Capture the cell that displays the provided text and extract its (x, y) central coordinate. 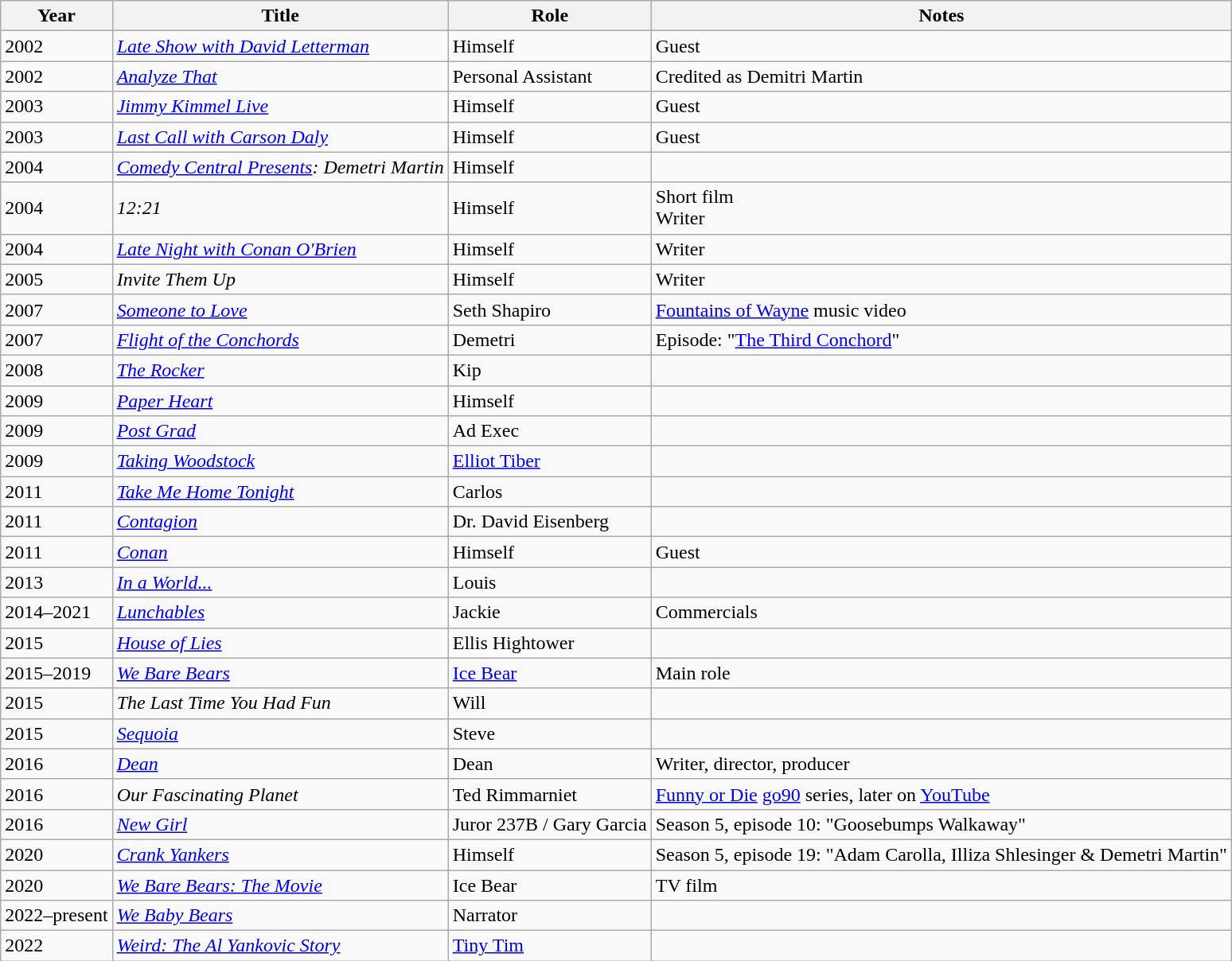
Post Grad (280, 431)
Invite Them Up (280, 279)
Demetri (549, 340)
Kip (549, 370)
2015–2019 (57, 673)
Elliot Tiber (549, 461)
In a World... (280, 582)
TV film (941, 885)
Our Fascinating Planet (280, 794)
Dr. David Eisenberg (549, 522)
Comedy Central Presents: Demetri Martin (280, 167)
Carlos (549, 492)
The Rocker (280, 370)
Notes (941, 16)
New Girl (280, 824)
Louis (549, 582)
Analyze That (280, 76)
Main role (941, 673)
Someone to Love (280, 309)
Flight of the Conchords (280, 340)
Credited as Demitri Martin (941, 76)
Ad Exec (549, 431)
Steve (549, 733)
Title (280, 16)
Will (549, 703)
Conan (280, 552)
12:21 (280, 208)
2008 (57, 370)
Late Night with Conan O'Brien (280, 249)
Taking Woodstock (280, 461)
Role (549, 16)
Jackie (549, 613)
Ellis Hightower (549, 643)
Paper Heart (280, 400)
Fountains of Wayne music video (941, 309)
2005 (57, 279)
Narrator (549, 916)
2013 (57, 582)
Writer, director, producer (941, 764)
2022 (57, 946)
Personal Assistant (549, 76)
2014–2021 (57, 613)
The Last Time You Had Fun (280, 703)
Take Me Home Tonight (280, 492)
Weird: The Al Yankovic Story (280, 946)
Commercials (941, 613)
Jimmy Kimmel Live (280, 107)
Contagion (280, 522)
Tiny Tim (549, 946)
We Bare Bears: The Movie (280, 885)
Season 5, episode 19: "Adam Carolla, Illiza Shlesinger & Demetri Martin" (941, 854)
Seth Shapiro (549, 309)
Ted Rimmarniet (549, 794)
House of Lies (280, 643)
Season 5, episode 10: "Goosebumps Walkaway" (941, 824)
We Baby Bears (280, 916)
Short filmWriter (941, 208)
Juror 237B / Gary Garcia (549, 824)
Last Call with Carson Daly (280, 137)
Sequoia (280, 733)
Lunchables (280, 613)
We Bare Bears (280, 673)
Year (57, 16)
Episode: "The Third Conchord" (941, 340)
Funny or Die go90 series, later on YouTube (941, 794)
2022–present (57, 916)
Crank Yankers (280, 854)
Late Show with David Letterman (280, 46)
